Determine the [x, y] coordinate at the center of the cell enclosing the given text.  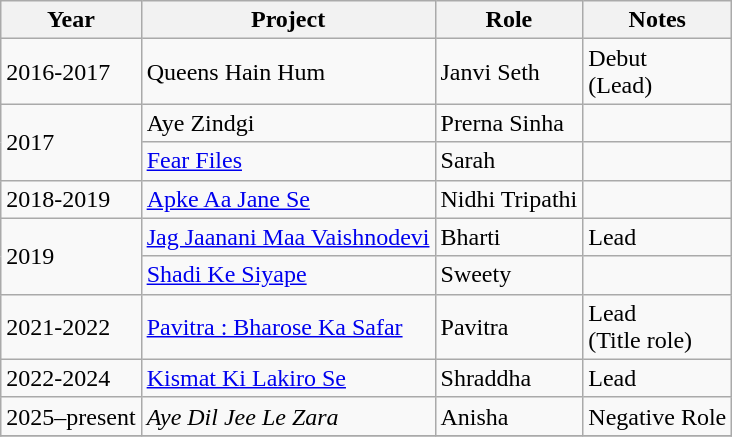
Fear Files [288, 161]
2017 [71, 142]
Sweety [509, 275]
Sarah [509, 161]
2019 [71, 256]
Prerna Sinha [509, 123]
Notes [658, 20]
Janvi Seth [509, 72]
Shadi Ke Siyape [288, 275]
Jag Jaanani Maa Vaishnodevi [288, 237]
Project [288, 20]
Anisha [509, 416]
Debut(Lead) [658, 72]
2021-2022 [71, 326]
Year [71, 20]
Kismat Ki Lakiro Se [288, 378]
Bharti [509, 237]
Negative Role [658, 416]
2016-2017 [71, 72]
Aye Dil Jee Le Zara [288, 416]
Pavitra [509, 326]
Role [509, 20]
2018-2019 [71, 199]
Shraddha [509, 378]
Nidhi Tripathi [509, 199]
Aye Zindgi [288, 123]
2022-2024 [71, 378]
Lead(Title role) [658, 326]
Queens Hain Hum [288, 72]
Pavitra : Bharose Ka Safar [288, 326]
2025–present [71, 416]
Apke Aa Jane Se [288, 199]
